Locate the cell with the specified text and output its (X, Y) center coordinate. 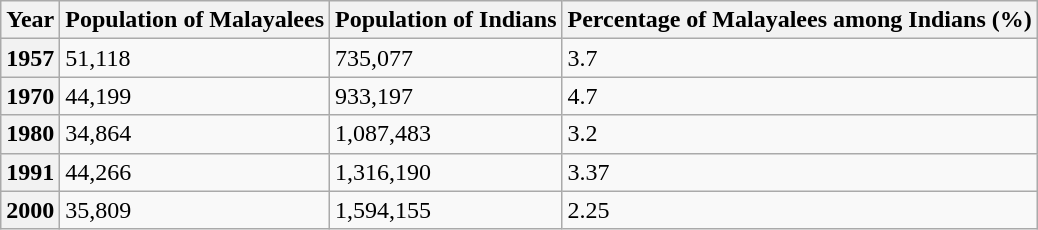
1991 (30, 172)
Population of Malayalees (195, 20)
3.7 (800, 58)
1,087,483 (446, 134)
2000 (30, 210)
2.25 (800, 210)
Year (30, 20)
3.2 (800, 134)
34,864 (195, 134)
35,809 (195, 210)
735,077 (446, 58)
1980 (30, 134)
933,197 (446, 96)
1,594,155 (446, 210)
Population of Indians (446, 20)
1970 (30, 96)
Percentage of Malayalees among Indians (%) (800, 20)
51,118 (195, 58)
44,199 (195, 96)
1957 (30, 58)
44,266 (195, 172)
4.7 (800, 96)
1,316,190 (446, 172)
3.37 (800, 172)
